Capture the cell that displays the provided text and extract its [X, Y] central coordinate. 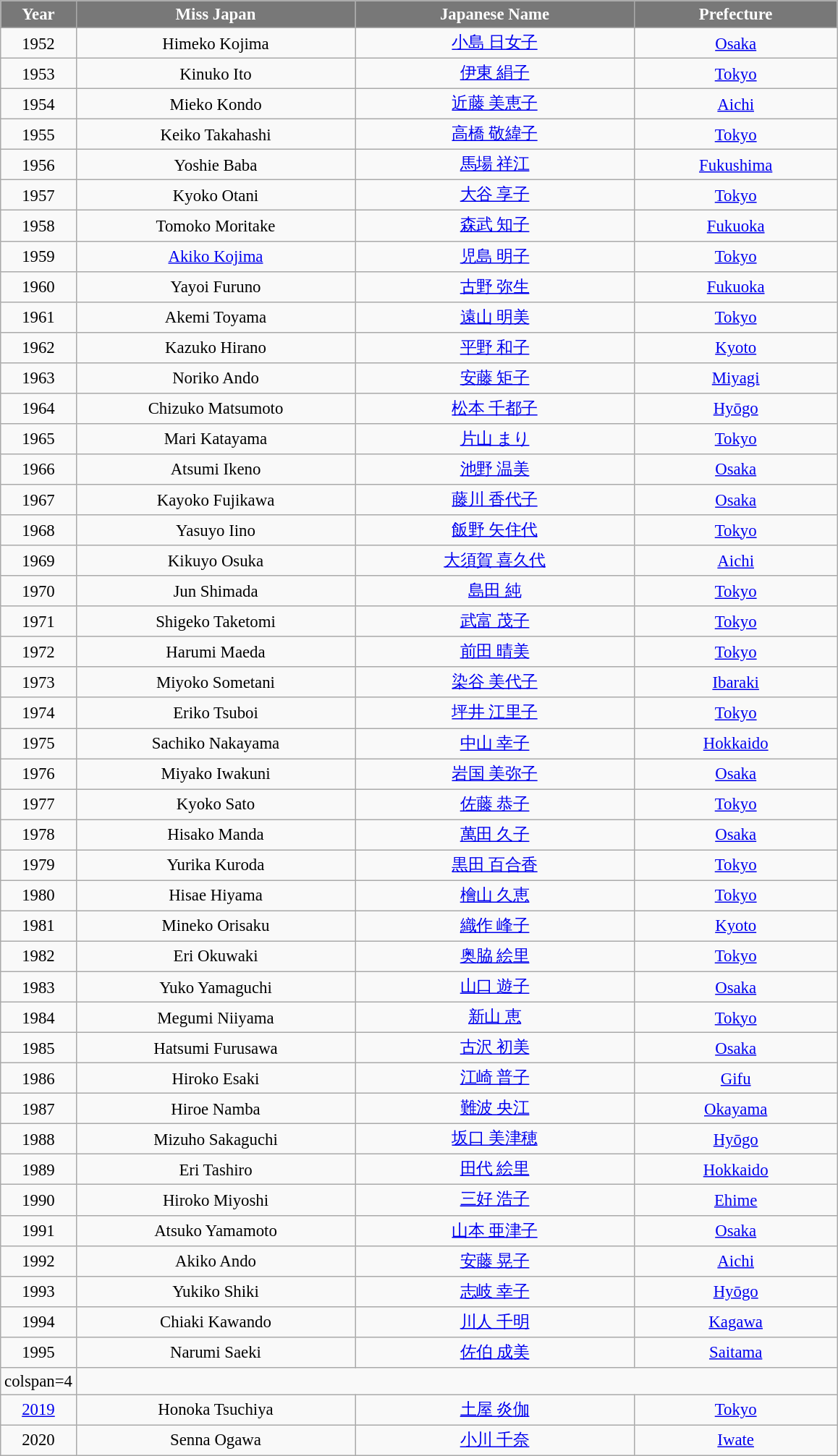
1966 [38, 469]
前田 晴美 [495, 652]
三好 浩子 [495, 1200]
山本 亜津子 [495, 1230]
古野 弥生 [495, 286]
1961 [38, 317]
Miyagi [735, 378]
Akiko Ando [216, 1261]
2019 [38, 1410]
1985 [38, 1048]
Tomoko Moritake [216, 226]
Mineko Orisaku [216, 926]
Fukushima [735, 165]
Megumi Niiyama [216, 1018]
1995 [38, 1353]
1981 [38, 926]
Kikuyo Osuka [216, 561]
1987 [38, 1109]
Harumi Maeda [216, 652]
Kagawa [735, 1321]
高橋 敬緯子 [495, 135]
Senna Ogawa [216, 1440]
Yoshie Baba [216, 165]
黒田 百合香 [495, 865]
大谷 享子 [495, 195]
Hisako Manda [216, 835]
佐藤 恭子 [495, 804]
古沢 初美 [495, 1048]
織作 峰子 [495, 926]
1963 [38, 378]
安藤 矩子 [495, 378]
Gifu [735, 1078]
1975 [38, 744]
1978 [38, 835]
1965 [38, 439]
Prefecture [735, 14]
1971 [38, 621]
1956 [38, 165]
1972 [38, 652]
Kyoko Sato [216, 804]
坂口 美津穂 [495, 1139]
Chizuko Matsumoto [216, 409]
Year [38, 14]
松本 千都子 [495, 409]
佐伯 成美 [495, 1353]
Hiroko Miyoshi [216, 1200]
1984 [38, 1018]
安藤 晃子 [495, 1261]
Eri Okuwaki [216, 956]
Miss Japan [216, 14]
1955 [38, 135]
森武 知子 [495, 226]
colspan=4 [38, 1382]
Miyako Iwakuni [216, 774]
1968 [38, 530]
遠山 明美 [495, 317]
Yuko Yamaguchi [216, 987]
Hatsumi Furusawa [216, 1048]
Mari Katayama [216, 439]
Yayoi Furuno [216, 286]
池野 温美 [495, 469]
1973 [38, 682]
難波 央江 [495, 1109]
1953 [38, 74]
中山 幸子 [495, 744]
馬場 祥江 [495, 165]
Yurika Kuroda [216, 865]
Atsumi Ikeno [216, 469]
Hisae Hiyama [216, 895]
Yasuyo Iino [216, 530]
Kinuko Ito [216, 74]
Miyoko Sometani [216, 682]
1964 [38, 409]
Hiroe Namba [216, 1109]
Akemi Toyama [216, 317]
Japanese Name [495, 14]
1962 [38, 347]
1991 [38, 1230]
1969 [38, 561]
田代 絵里 [495, 1170]
1994 [38, 1321]
1982 [38, 956]
Saitama [735, 1353]
岩国 美弥子 [495, 774]
Eriko Tsuboi [216, 713]
Kyoko Otani [216, 195]
1960 [38, 286]
1977 [38, 804]
Akiko Kojima [216, 256]
大須賀 喜久代 [495, 561]
Keiko Takahashi [216, 135]
1988 [38, 1139]
Mizuho Sakaguchi [216, 1139]
飯野 矢住代 [495, 530]
1979 [38, 865]
片山 まり [495, 439]
1974 [38, 713]
奥脇 絵里 [495, 956]
1989 [38, 1170]
志岐 幸子 [495, 1291]
武富 茂子 [495, 621]
Eri Tashiro [216, 1170]
1990 [38, 1200]
Iwate [735, 1440]
土屋 炎伽 [495, 1410]
坪井 江里子 [495, 713]
児島 明子 [495, 256]
萬田 久子 [495, 835]
1986 [38, 1078]
1967 [38, 500]
Ibaraki [735, 682]
Mieko Kondo [216, 104]
Narumi Saeki [216, 1353]
Noriko Ando [216, 378]
島田 純 [495, 591]
1970 [38, 591]
Jun Shimada [216, 591]
Himeko Kojima [216, 43]
江崎 普子 [495, 1078]
1976 [38, 774]
1957 [38, 195]
Sachiko Nakayama [216, 744]
川人 千明 [495, 1321]
Ehime [735, 1200]
Kayoko Fujikawa [216, 500]
Yukiko Shiki [216, 1291]
Hiroko Esaki [216, 1078]
1954 [38, 104]
1993 [38, 1291]
染谷 美代子 [495, 682]
Shigeko Taketomi [216, 621]
Chiaki Kawando [216, 1321]
小島 日女子 [495, 43]
1992 [38, 1261]
平野 和子 [495, 347]
小川 千奈 [495, 1440]
2020 [38, 1440]
1980 [38, 895]
Okayama [735, 1109]
Kazuko Hirano [216, 347]
新山 恵 [495, 1018]
1983 [38, 987]
藤川 香代子 [495, 500]
Honoka Tsuchiya [216, 1410]
1959 [38, 256]
山口 遊子 [495, 987]
Atsuko Yamamoto [216, 1230]
伊東 絹子 [495, 74]
檜山 久恵 [495, 895]
1958 [38, 226]
近藤 美恵子 [495, 104]
1952 [38, 43]
